Capture the cell that displays the provided text and extract its (X, Y) central coordinate. 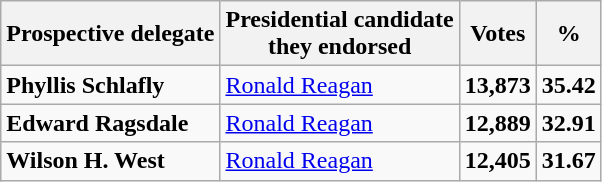
Edward Ragsdale (110, 123)
Phyllis Schlafly (110, 85)
31.67 (568, 161)
32.91 (568, 123)
12,405 (498, 161)
12,889 (498, 123)
35.42 (568, 85)
Prospective delegate (110, 34)
Presidential candidatethey endorsed (340, 34)
Wilson H. West (110, 161)
% (568, 34)
Votes (498, 34)
13,873 (498, 85)
